Scan for the cell matching the given text and deliver its [x, y] coordinate at center. 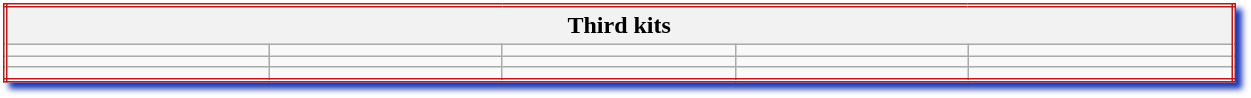
Third kits [619, 25]
